From the cell containing the given text, extract its center point as [X, Y] coordinate. 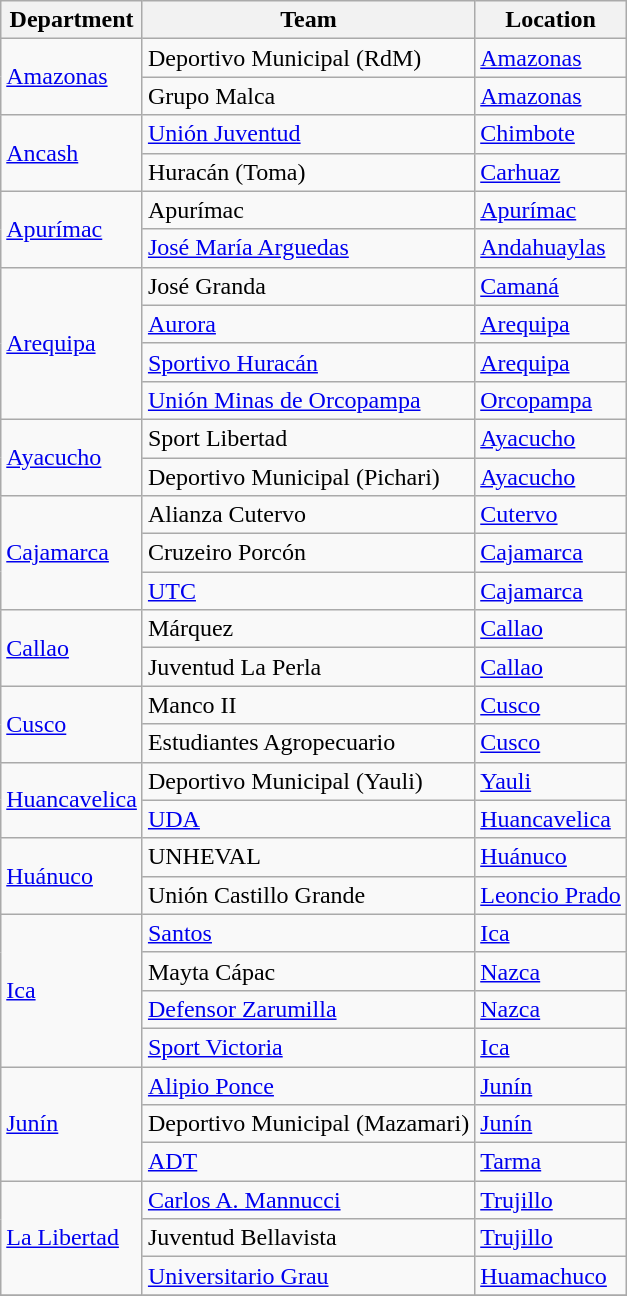
Cruzeiro Porcón [308, 553]
Santos [308, 933]
Unión Juventud [308, 134]
Universitario Grau [308, 1276]
Unión Minas de Orcopampa [308, 400]
Deportivo Municipal (Pichari) [308, 477]
Juventud Bellavista [308, 1238]
Grupo Malca [308, 96]
La Libertad [72, 1238]
Location [551, 20]
Orcopampa [551, 400]
Chimbote [551, 134]
Deportivo Municipal (Yauli) [308, 781]
Mayta Cápac [308, 971]
Department [72, 20]
Andahuaylas [551, 248]
Sport Victoria [308, 1047]
Defensor Zarumilla [308, 1009]
Alianza Cutervo [308, 515]
José Granda [308, 286]
Huracán (Toma) [308, 172]
Aurora [308, 324]
ADT [308, 1162]
Alipio Ponce [308, 1085]
Cutervo [551, 515]
Juventud La Perla [308, 667]
Unión Castillo Grande [308, 895]
Ancash [72, 153]
Carlos A. Mannucci [308, 1200]
Deportivo Municipal (RdM) [308, 58]
UTC [308, 591]
Sportivo Huracán [308, 362]
Huamachuco [551, 1276]
Sport Libertad [308, 438]
José María Arguedas [308, 248]
UNHEVAL [308, 857]
Deportivo Municipal (Mazamari) [308, 1124]
Márquez [308, 629]
Camaná [551, 286]
UDA [308, 819]
Carhuaz [551, 172]
Leoncio Prado [551, 895]
Estudiantes Agropecuario [308, 743]
Team [308, 20]
Manco II [308, 705]
Tarma [551, 1162]
Yauli [551, 781]
